Output the [x, y] coordinate of the center of the cell containing the given text.  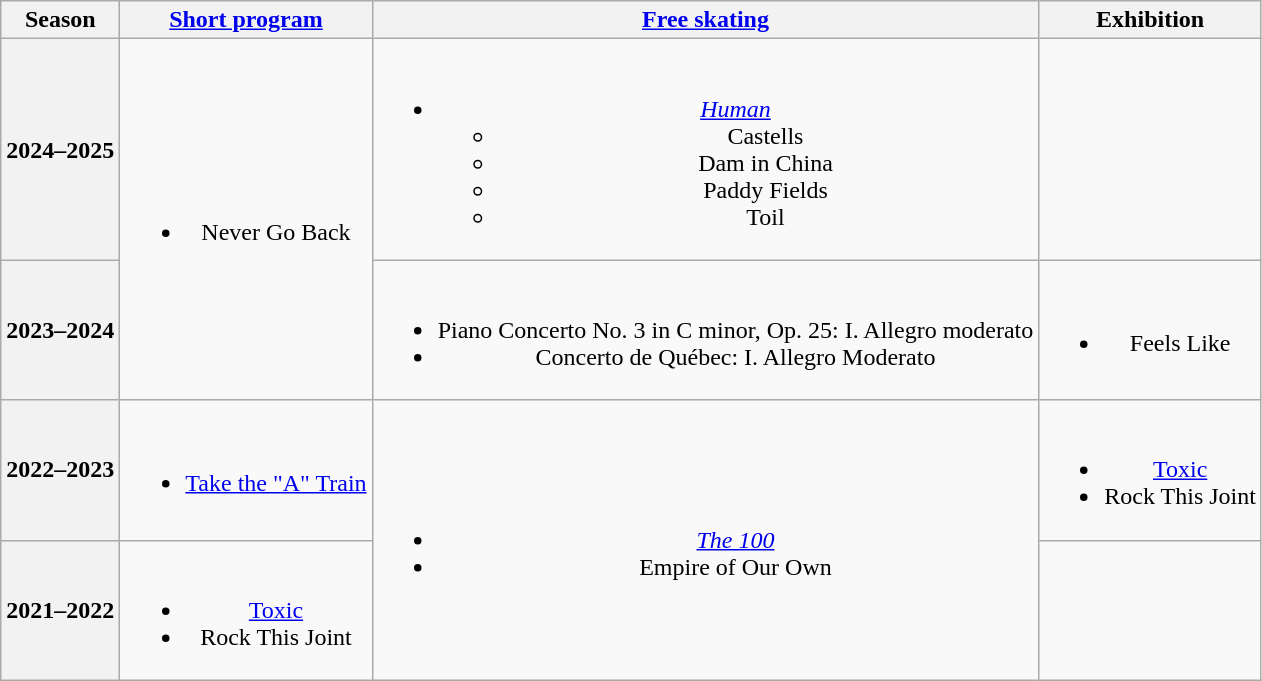
HumanCastellsDam in ChinaPaddy FieldsToil [706, 150]
Feels Like [1150, 330]
The 100 Empire of Our Own [706, 540]
2024–2025 [60, 150]
2023–2024 [60, 330]
2021–2022 [60, 610]
Take the "A" Train [246, 470]
Piano Concerto No. 3 in C minor, Op. 25: I. Allegro moderatoConcerto de Québec: I. Allegro Moderato [706, 330]
Season [60, 20]
2022–2023 [60, 470]
Exhibition [1150, 20]
Free skating [706, 20]
Never Go Back [246, 220]
Short program [246, 20]
